Find where the given text appears and provide that cell's center as [X, Y] coordinate. 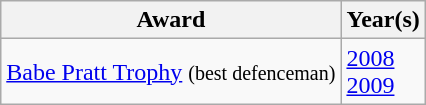
Award [171, 20]
Year(s) [383, 20]
2008 2009 [383, 72]
Babe Pratt Trophy (best defenceman) [171, 72]
